Identify which cell holds the provided text, then report its (X, Y) central coordinate. 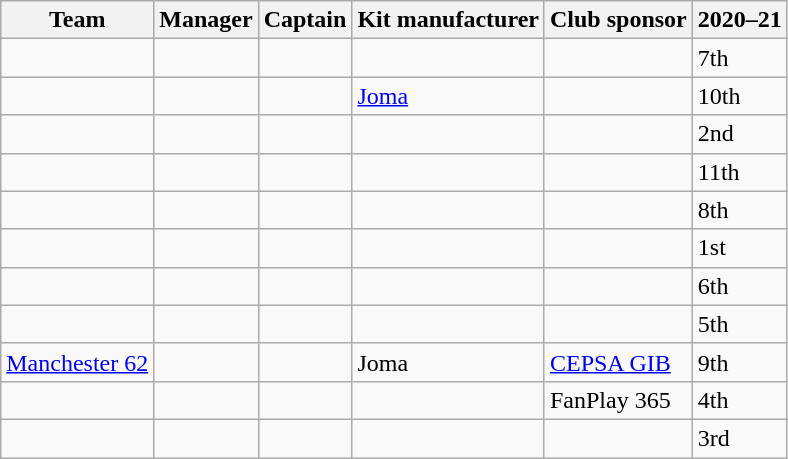
8th (740, 210)
Kit manufacturer (448, 20)
Team (78, 20)
9th (740, 362)
5th (740, 324)
3rd (740, 438)
7th (740, 58)
Captain (305, 20)
10th (740, 96)
FanPlay 365 (618, 400)
4th (740, 400)
6th (740, 286)
Manchester 62 (78, 362)
2020–21 (740, 20)
Manager (206, 20)
Club sponsor (618, 20)
1st (740, 248)
CEPSA GIB (618, 362)
2nd (740, 134)
11th (740, 172)
